Capture the cell that displays the provided text and extract its (x, y) central coordinate. 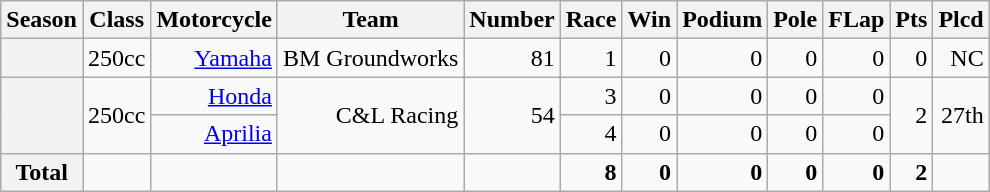
Aprilia (214, 134)
Total (42, 172)
8 (591, 172)
3 (591, 96)
54 (512, 115)
C&L Racing (370, 115)
NC (961, 58)
Honda (214, 96)
81 (512, 58)
Race (591, 20)
Season (42, 20)
Team (370, 20)
Plcd (961, 20)
Number (512, 20)
Class (116, 20)
BM Groundworks (370, 58)
Motorcycle (214, 20)
1 (591, 58)
Pole (796, 20)
27th (961, 115)
FLap (856, 20)
Pts (912, 20)
4 (591, 134)
Podium (722, 20)
Win (650, 20)
Yamaha (214, 58)
